Output the (x, y) coordinate of the center of the cell containing the given text.  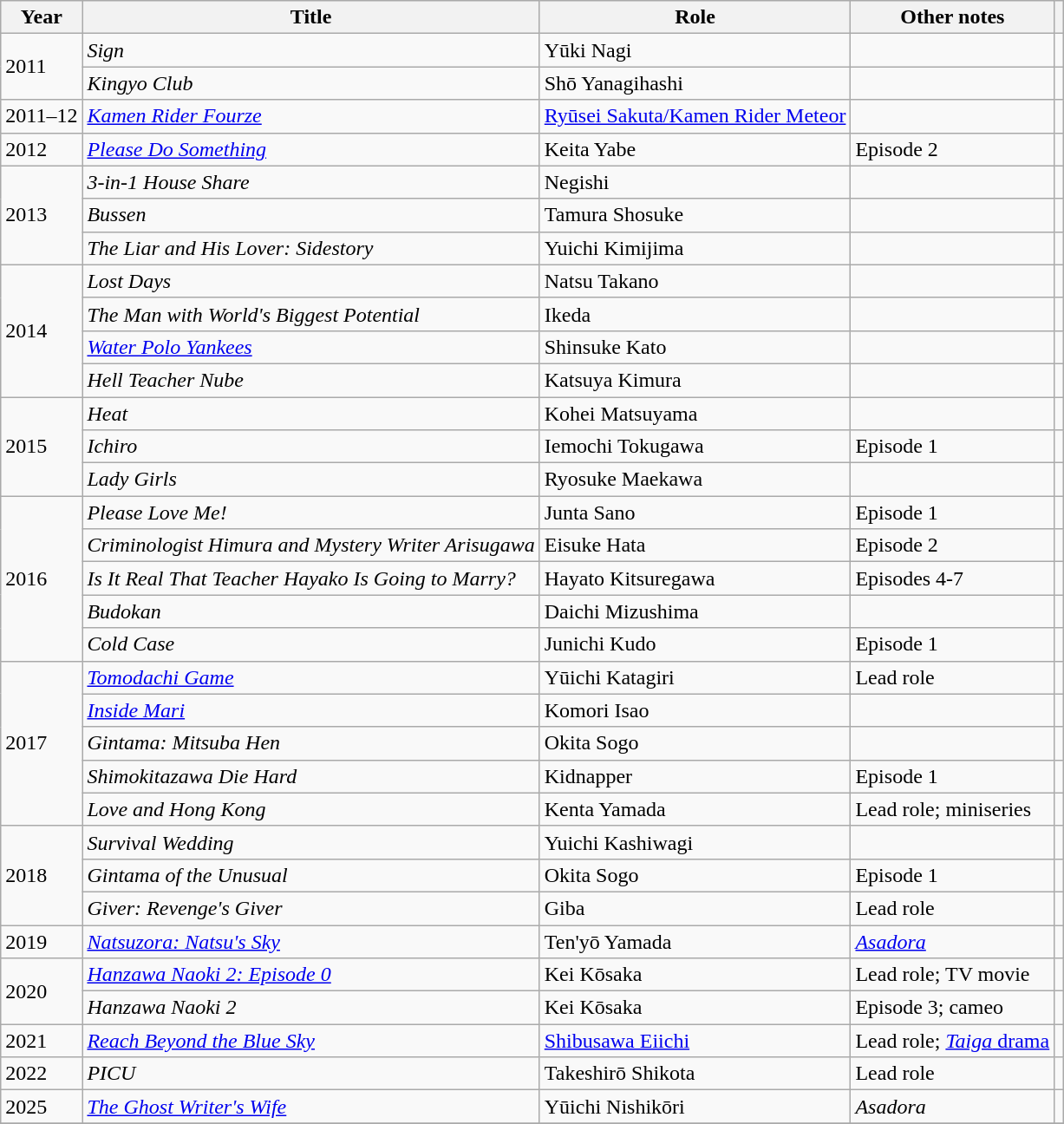
2018 (42, 875)
Lost Days (310, 281)
Sign (310, 50)
Is It Real That Teacher Hayako Is Going to Marry? (310, 578)
Junichi Kudo (695, 644)
Year (42, 17)
Water Polo Yankees (310, 347)
2022 (42, 1074)
Kohei Matsuyama (695, 414)
Reach Beyond the Blue Sky (310, 1041)
Gintama of the Unusual (310, 875)
Criminologist Himura and Mystery Writer Arisugawa (310, 546)
Title (310, 17)
Hell Teacher Nube (310, 380)
2025 (42, 1107)
Tomodachi Game (310, 677)
Negishi (695, 182)
Katsuya Kimura (695, 380)
Inside Mari (310, 710)
Ryūsei Sakuta/Kamen Rider Meteor (695, 116)
Love and Hong Kong (310, 809)
Survival Wedding (310, 842)
Giba (695, 908)
Shō Yanagihashi (695, 83)
PICU (310, 1074)
Episode 3; cameo (952, 1008)
Yūichi Katagiri (695, 677)
3-in-1 House Share (310, 182)
2011–12 (42, 116)
Giver: Revenge's Giver (310, 908)
Ichiro (310, 447)
Eisuke Hata (695, 546)
Please Do Something (310, 149)
Other notes (952, 17)
Keita Yabe (695, 149)
2016 (42, 578)
Cold Case (310, 644)
Lead role; TV movie (952, 975)
Takeshirō Shikota (695, 1074)
2015 (42, 447)
Yuichi Kashiwagi (695, 842)
Ikeda (695, 314)
Ryosuke Maekawa (695, 480)
Kamen Rider Fourze (310, 116)
Episodes 4-7 (952, 578)
Kingyo Club (310, 83)
Shinsuke Kato (695, 347)
Shimokitazawa Die Hard (310, 776)
Lady Girls (310, 480)
Daichi Mizushima (695, 611)
Budokan (310, 611)
2019 (42, 941)
Role (695, 17)
Lead role; Taiga drama (952, 1041)
2013 (42, 215)
Yūki Nagi (695, 50)
The Ghost Writer's Wife (310, 1107)
Hanzawa Naoki 2 (310, 1008)
Junta Sano (695, 513)
2017 (42, 743)
Shibusawa Eiichi (695, 1041)
Komori Isao (695, 710)
2012 (42, 149)
2020 (42, 991)
Please Love Me! (310, 513)
The Liar and His Lover: Sidestory (310, 248)
Heat (310, 414)
Natsu Takano (695, 281)
Hayato Kitsuregawa (695, 578)
Lead role; miniseries (952, 809)
Tamura Shosuke (695, 215)
Kenta Yamada (695, 809)
Yuichi Kimijima (695, 248)
Yūichi Nishikōri (695, 1107)
Iemochi Tokugawa (695, 447)
2014 (42, 330)
Ten'yō Yamada (695, 941)
Natsuzora: Natsu's Sky (310, 941)
2011 (42, 67)
Hanzawa Naoki 2: Episode 0 (310, 975)
Kidnapper (695, 776)
2021 (42, 1041)
Gintama: Mitsuba Hen (310, 743)
Bussen (310, 215)
The Man with World's Biggest Potential (310, 314)
